Capture the cell that displays the provided text and extract its [X, Y] central coordinate. 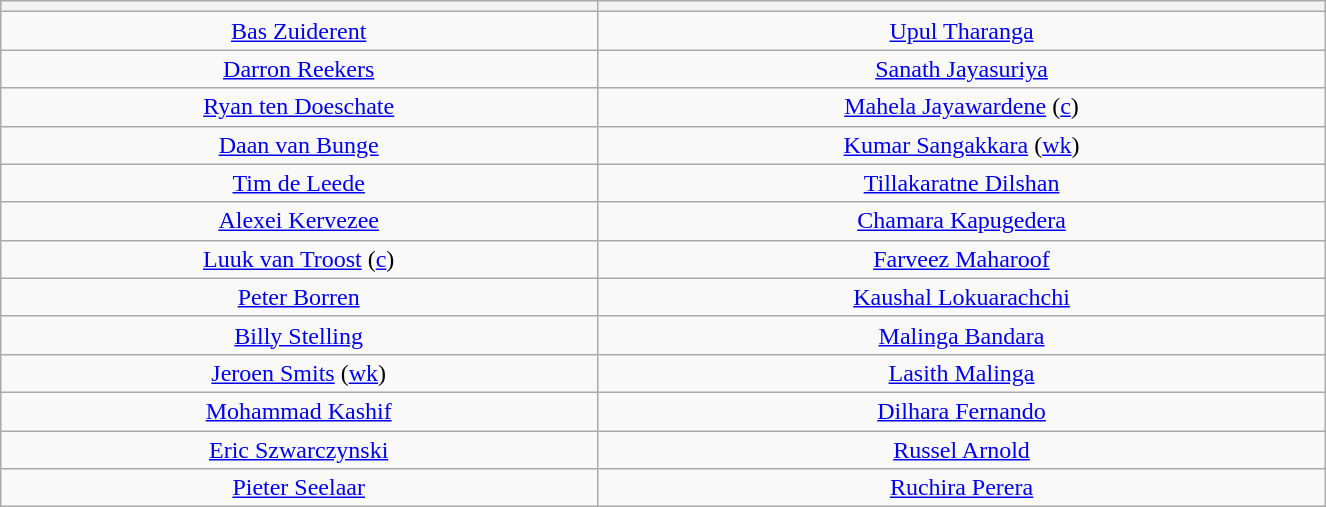
Darron Reekers [298, 69]
Alexei Kervezee [298, 221]
Billy Stelling [298, 335]
Mohammad Kashif [298, 411]
Lasith Malinga [962, 373]
Pieter Seelaar [298, 488]
Tim de Leede [298, 183]
Sanath Jayasuriya [962, 69]
Ryan ten Doeschate [298, 107]
Upul Tharanga [962, 31]
Daan van Bunge [298, 145]
Russel Arnold [962, 449]
Malinga Bandara [962, 335]
Eric Szwarczynski [298, 449]
Mahela Jayawardene (c) [962, 107]
Kaushal Lokuarachchi [962, 297]
Chamara Kapugedera [962, 221]
Luuk van Troost (c) [298, 259]
Tillakaratne Dilshan [962, 183]
Bas Zuiderent [298, 31]
Jeroen Smits (wk) [298, 373]
Kumar Sangakkara (wk) [962, 145]
Ruchira Perera [962, 488]
Farveez Maharoof [962, 259]
Dilhara Fernando [962, 411]
Peter Borren [298, 297]
